Pinpoint the cell where the given text exists, returning its (x, y) midpoint coordinate. 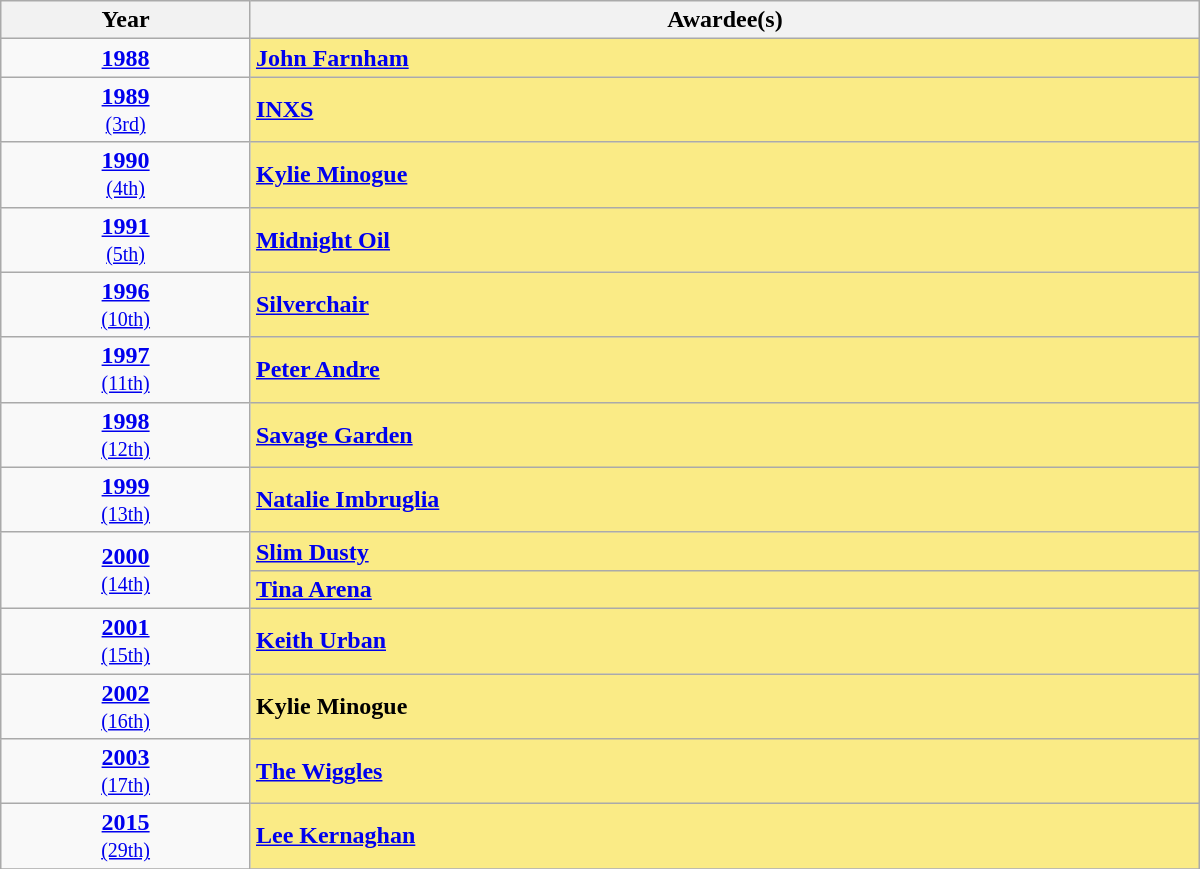
Savage Garden (724, 434)
1990(4th) (126, 174)
2003(17th) (126, 772)
Lee Kernaghan (724, 836)
Silverchair (724, 304)
2015(29th) (126, 836)
1998(12th) (126, 434)
John Farnham (724, 58)
1989(3rd) (126, 110)
Awardee(s) (724, 20)
1999(13th) (126, 500)
2002(16th) (126, 706)
Tina Arena (724, 589)
1988 (126, 58)
Year (126, 20)
Slim Dusty (724, 551)
INXS (724, 110)
1997(11th) (126, 370)
1996(10th) (126, 304)
Natalie Imbruglia (724, 500)
1991(5th) (126, 240)
2001(15th) (126, 640)
The Wiggles (724, 772)
Keith Urban (724, 640)
2000(14th) (126, 570)
Midnight Oil (724, 240)
Peter Andre (724, 370)
